Capture the cell that displays the provided text and extract its [x, y] central coordinate. 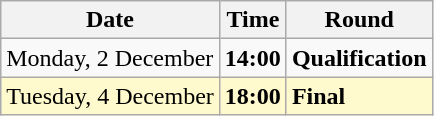
Final [359, 96]
Monday, 2 December [110, 58]
Tuesday, 4 December [110, 96]
Round [359, 20]
14:00 [252, 58]
18:00 [252, 96]
Time [252, 20]
Date [110, 20]
Qualification [359, 58]
